Output the [X, Y] coordinate of the center of the cell containing the given text.  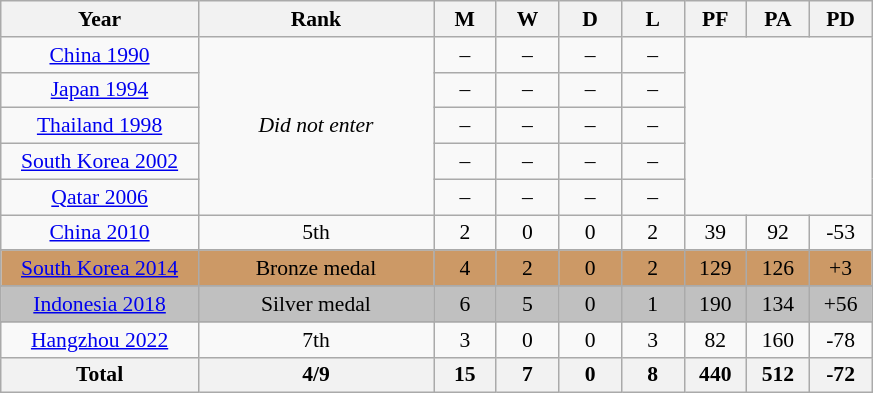
1 [652, 304]
Thailand 1998 [100, 126]
512 [778, 375]
7th [316, 340]
+3 [840, 269]
7 [528, 375]
6 [466, 304]
Hangzhou 2022 [100, 340]
South Korea 2002 [100, 162]
-78 [840, 340]
126 [778, 269]
PD [840, 19]
Japan 1994 [100, 90]
-72 [840, 375]
Qatar 2006 [100, 197]
D [590, 19]
+56 [840, 304]
440 [716, 375]
4/9 [316, 375]
Bronze medal [316, 269]
134 [778, 304]
China 2010 [100, 233]
-53 [840, 233]
190 [716, 304]
L [652, 19]
8 [652, 375]
5 [528, 304]
Silver medal [316, 304]
South Korea 2014 [100, 269]
PF [716, 19]
15 [466, 375]
Total [100, 375]
PA [778, 19]
China 1990 [100, 55]
Year [100, 19]
82 [716, 340]
Indonesia 2018 [100, 304]
4 [466, 269]
160 [778, 340]
Rank [316, 19]
Did not enter [316, 126]
5th [316, 233]
W [528, 19]
92 [778, 233]
M [466, 19]
39 [716, 233]
129 [716, 269]
